Return [X, Y] of the center of cell containing provided text 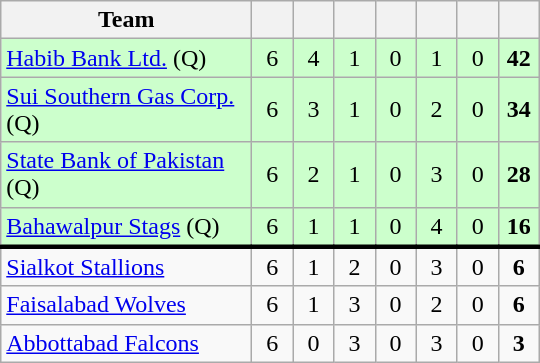
28 [518, 174]
Sui Southern Gas Corp. (Q) [126, 110]
Abbottabad Falcons [126, 343]
42 [518, 58]
34 [518, 110]
16 [518, 227]
State Bank of Pakistan (Q) [126, 174]
Team [126, 20]
Habib Bank Ltd. (Q) [126, 58]
Faisalabad Wolves [126, 305]
Sialkot Stallions [126, 267]
Bahawalpur Stags (Q) [126, 227]
